Pinpoint the cell where the given text exists, returning its [x, y] midpoint coordinate. 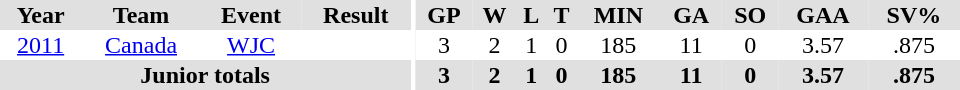
Event [251, 15]
Year [40, 15]
Team [141, 15]
W [494, 15]
Junior totals [205, 75]
2011 [40, 45]
L [531, 15]
GP [444, 15]
T [561, 15]
Canada [141, 45]
MIN [618, 15]
WJC [251, 45]
GA [691, 15]
SV% [914, 15]
Result [356, 15]
GAA [823, 15]
SO [750, 15]
